From the cell containing the given text, extract its center point as (x, y) coordinate. 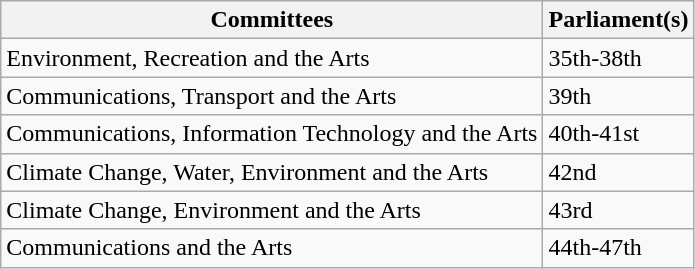
42nd (618, 172)
Communications, Information Technology and the Arts (272, 134)
35th-38th (618, 58)
Communications, Transport and the Arts (272, 96)
39th (618, 96)
43rd (618, 210)
Climate Change, Environment and the Arts (272, 210)
Parliament(s) (618, 20)
Climate Change, Water, Environment and the Arts (272, 172)
44th-47th (618, 248)
Environment, Recreation and the Arts (272, 58)
Committees (272, 20)
Communications and the Arts (272, 248)
40th-41st (618, 134)
